Output the [X, Y] coordinate of the center of the cell containing the given text.  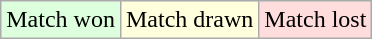
Match won [61, 20]
Match drawn [189, 20]
Match lost [316, 20]
